Find where the given text appears and provide that cell's center as [X, Y] coordinate. 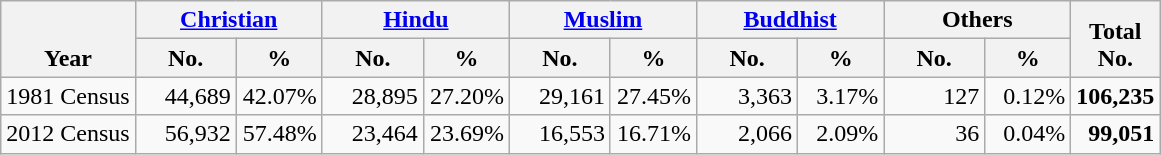
Year [68, 39]
Muslim [602, 20]
42.07% [279, 96]
0.12% [1028, 96]
2.09% [841, 134]
0.04% [1028, 134]
57.48% [279, 134]
44,689 [186, 96]
29,161 [560, 96]
Christian [228, 20]
99,051 [1116, 134]
1981 Census [68, 96]
Buddhist [790, 20]
2012 Census [68, 134]
3,363 [748, 96]
127 [934, 96]
23,464 [372, 134]
36 [934, 134]
TotalNo. [1116, 39]
106,235 [1116, 96]
56,932 [186, 134]
Others [978, 20]
16,553 [560, 134]
28,895 [372, 96]
27.45% [653, 96]
27.20% [466, 96]
16.71% [653, 134]
3.17% [841, 96]
2,066 [748, 134]
23.69% [466, 134]
Hindu [416, 20]
